From the cell containing the given text, extract its center point as (X, Y) coordinate. 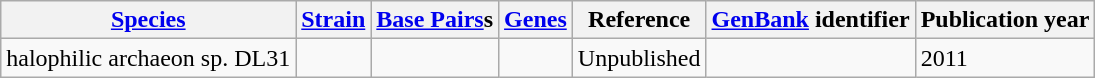
Publication year (1005, 20)
Base Pairss (435, 20)
Unpublished (639, 58)
Strain (334, 20)
2011 (1005, 58)
Genes (536, 20)
GenBank identifier (810, 20)
Species (148, 20)
halophilic archaeon sp. DL31 (148, 58)
Reference (639, 20)
